Return the (X, Y) coordinate for the center point of the cell that contains the specified text.  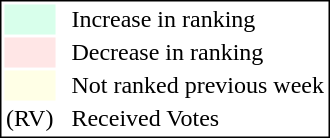
Increase in ranking (198, 19)
(RV) (29, 119)
Not ranked previous week (198, 85)
Received Votes (198, 119)
Decrease in ranking (198, 53)
